Identify which cell holds the provided text, then report its (x, y) central coordinate. 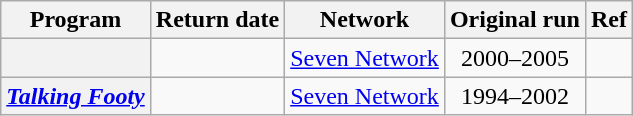
Talking Footy (76, 96)
Network (365, 20)
2000–2005 (514, 58)
Program (76, 20)
Return date (217, 20)
Original run (514, 20)
Ref (608, 20)
1994–2002 (514, 96)
